Detect which cell encompasses the target text, then output its (x, y) center coordinate. 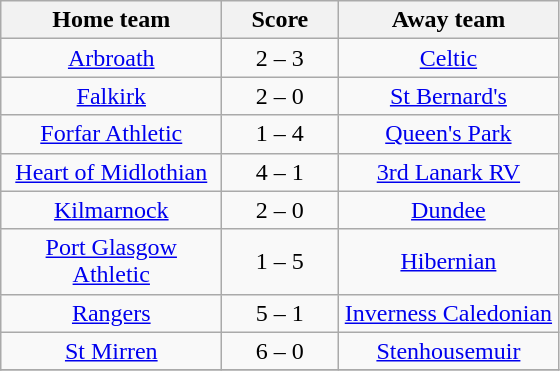
3rd Lanark RV (448, 172)
Hibernian (448, 262)
Queen's Park (448, 134)
Away team (448, 20)
Stenhousemuir (448, 351)
Inverness Caledonian (448, 313)
Forfar Athletic (112, 134)
Falkirk (112, 96)
1 – 4 (280, 134)
5 – 1 (280, 313)
6 – 0 (280, 351)
4 – 1 (280, 172)
Home team (112, 20)
St Mirren (112, 351)
Port Glasgow Athletic (112, 262)
Arbroath (112, 58)
Celtic (448, 58)
Rangers (112, 313)
St Bernard's (448, 96)
2 – 3 (280, 58)
Score (280, 20)
Dundee (448, 210)
Kilmarnock (112, 210)
1 – 5 (280, 262)
Heart of Midlothian (112, 172)
